Find where the given text appears and provide that cell's center as [X, Y] coordinate. 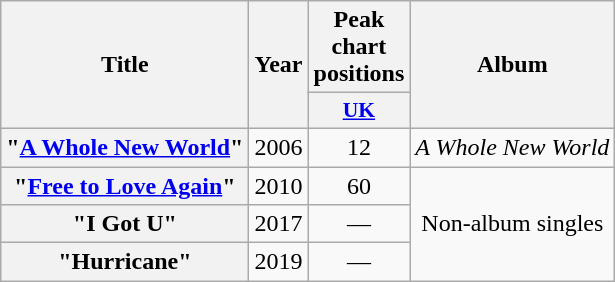
60 [359, 185]
"A Whole New World" [125, 147]
2006 [278, 147]
Non-album singles [512, 223]
"Hurricane" [125, 262]
"Free to Love Again" [125, 185]
12 [359, 147]
Year [278, 65]
A Whole New World [512, 147]
UK [359, 111]
Title [125, 65]
2019 [278, 262]
2017 [278, 224]
"I Got U" [125, 224]
Album [512, 65]
Peak chart positions [359, 47]
2010 [278, 185]
